Capture the cell that displays the provided text and extract its [x, y] central coordinate. 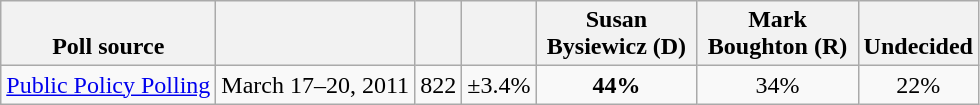
±3.4% [499, 85]
Undecided [918, 34]
March 17–20, 2011 [316, 85]
22% [918, 85]
Public Policy Polling [108, 85]
MarkBoughton (R) [778, 34]
34% [778, 85]
822 [438, 85]
SusanBysiewicz (D) [616, 34]
44% [616, 85]
Poll source [108, 34]
